Return the (x, y) coordinate for the center point of the cell that contains the specified text.  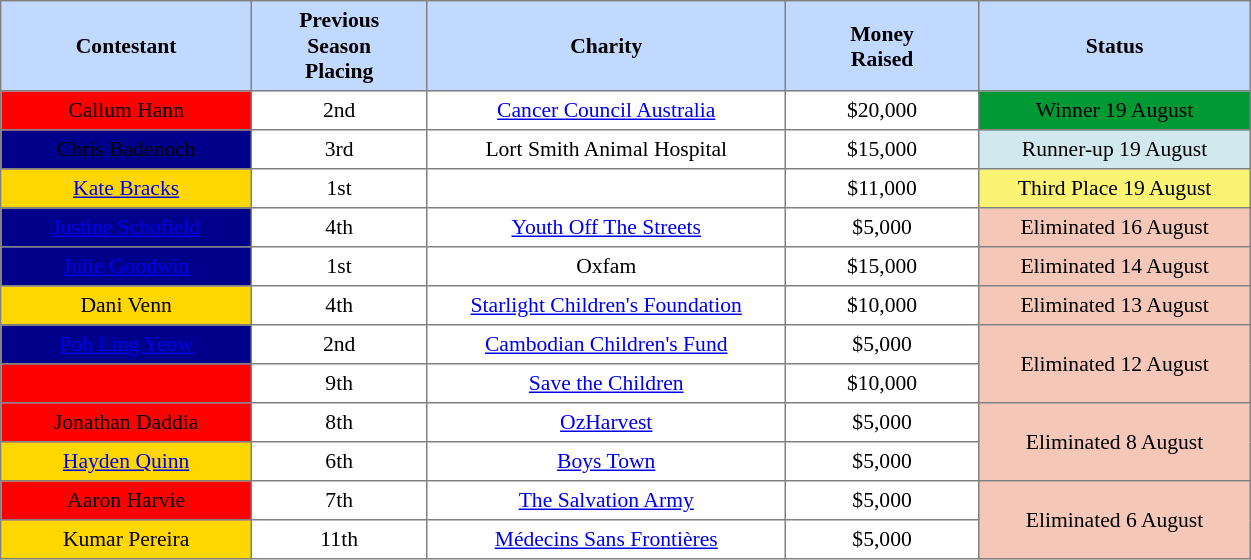
Winner 19 August (1114, 110)
Third Place 19 August (1114, 188)
Save the Children (606, 384)
Aaron Harvie (126, 500)
Dani Venn (126, 306)
Eliminated 12 August (1114, 364)
$20,000 (882, 110)
The Salvation Army (606, 500)
Médecins Sans Frontières (606, 540)
Eliminated 16 August (1114, 228)
9th (338, 384)
Jonathan Daddia (126, 422)
Youth Off The Streets (606, 228)
Eliminated 13 August (1114, 306)
Status (1114, 46)
Chris Badenoch (126, 150)
Callum Hann (126, 110)
Cambodian Children's Fund (606, 344)
8th (338, 422)
MoneyRaised (882, 46)
Poh Ling Yeow (126, 344)
Eliminated 14 August (1114, 266)
OzHarvest (606, 422)
Charity (606, 46)
PreviousSeasonPlacing (338, 46)
Julie Goodwin (126, 266)
Eliminated 8 August (1114, 442)
Justine Schofield (126, 228)
6th (338, 462)
Kate Bracks (126, 188)
Hayden Quinn (126, 462)
Lort Smith Animal Hospital (606, 150)
11th (338, 540)
Starlight Children's Foundation (606, 306)
7th (338, 500)
Runner-up 19 August (1114, 150)
Oxfam (606, 266)
Boys Town (606, 462)
Cancer Council Australia (606, 110)
Eliminated 6 August (1114, 520)
3rd (338, 150)
Kumar Pereira (126, 540)
Contestant (126, 46)
$11,000 (882, 188)
